From the cell containing the given text, extract its center point as [X, Y] coordinate. 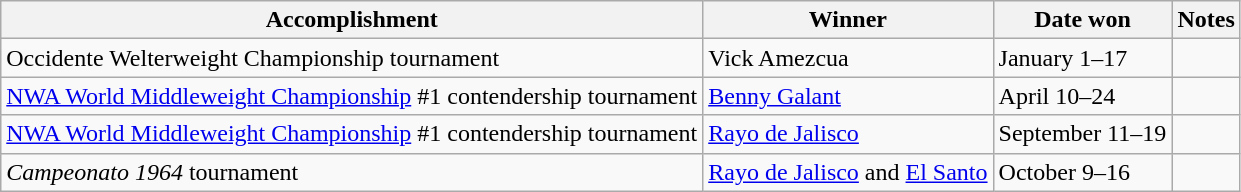
Benny Galant [848, 96]
Notes [1206, 20]
April 10–24 [1082, 96]
Campeonato 1964 tournament [352, 172]
Winner [848, 20]
September 11–19 [1082, 134]
Date won [1082, 20]
Accomplishment [352, 20]
Vick Amezcua [848, 58]
Rayo de Jalisco and El Santo [848, 172]
Rayo de Jalisco [848, 134]
January 1–17 [1082, 58]
Occidente Welterweight Championship tournament [352, 58]
October 9–16 [1082, 172]
